Find where the given text appears and provide that cell's center as (X, Y) coordinate. 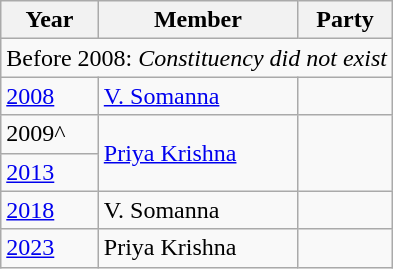
Before 2008: Constituency did not exist (197, 58)
2023 (50, 248)
Year (50, 20)
2008 (50, 96)
2018 (50, 210)
Member (198, 20)
Party (346, 20)
2009^ (50, 134)
2013 (50, 172)
